Extract the (X, Y) coordinate from the center of the cell holding the provided text.  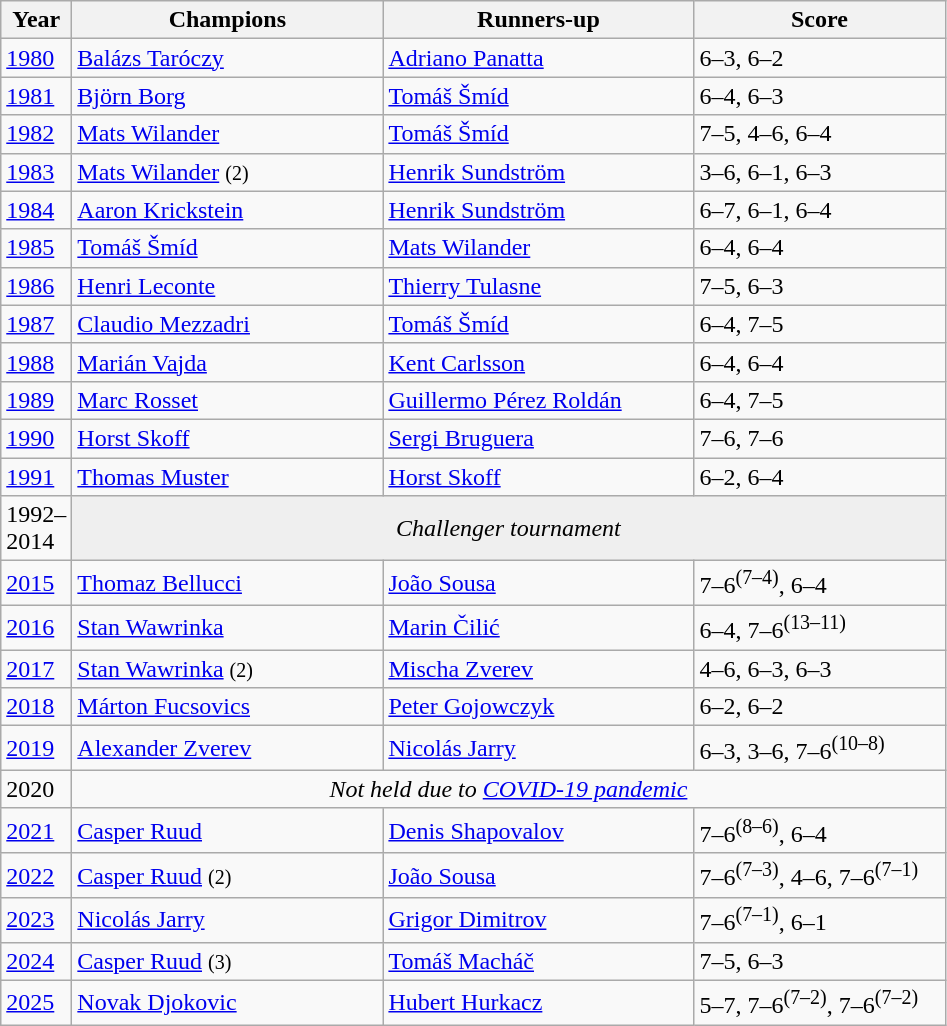
Peter Gojowczyk (538, 707)
2021 (36, 830)
2023 (36, 920)
2024 (36, 961)
1986 (36, 286)
Casper Ruud (2) (228, 876)
Tomáš Macháč (538, 961)
7–6(7–1), 6–1 (820, 920)
Runners-up (538, 20)
1984 (36, 210)
6–4, 7–6(13–11) (820, 628)
Grigor Dimitrov (538, 920)
1985 (36, 248)
Not held due to COVID-19 pandemic (508, 789)
2025 (36, 1002)
Björn Borg (228, 96)
Kent Carlsson (538, 362)
6–3, 6–2 (820, 58)
Marián Vajda (228, 362)
1991 (36, 477)
Thomaz Bellucci (228, 584)
2022 (36, 876)
1992–2014 (36, 528)
1980 (36, 58)
Márton Fucsovics (228, 707)
2017 (36, 669)
Casper Ruud (228, 830)
4–6, 6–3, 6–3 (820, 669)
Adriano Panatta (538, 58)
7–6(7–3), 4–6, 7–6(7–1) (820, 876)
Stan Wawrinka (2) (228, 669)
1989 (36, 400)
2018 (36, 707)
Sergi Bruguera (538, 438)
6–2, 6–2 (820, 707)
6–7, 6–1, 6–4 (820, 210)
Mischa Zverev (538, 669)
1981 (36, 96)
Novak Djokovic (228, 1002)
7–6, 7–6 (820, 438)
2016 (36, 628)
6–4, 6–3 (820, 96)
Stan Wawrinka (228, 628)
1988 (36, 362)
1990 (36, 438)
5–7, 7–6(7–2), 7–6(7–2) (820, 1002)
Henri Leconte (228, 286)
3–6, 6–1, 6–3 (820, 172)
2020 (36, 789)
Alexander Zverev (228, 748)
2019 (36, 748)
1983 (36, 172)
Denis Shapovalov (538, 830)
Year (36, 20)
6–3, 3–6, 7–6(10–8) (820, 748)
Thierry Tulasne (538, 286)
7–5, 4–6, 6–4 (820, 134)
Guillermo Pérez Roldán (538, 400)
2015 (36, 584)
Challenger tournament (508, 528)
Hubert Hurkacz (538, 1002)
7–6(7–4), 6–4 (820, 584)
1982 (36, 134)
Champions (228, 20)
Score (820, 20)
Balázs Taróczy (228, 58)
7–6(8–6), 6–4 (820, 830)
6–2, 6–4 (820, 477)
Casper Ruud (3) (228, 961)
Aaron Krickstein (228, 210)
Mats Wilander (2) (228, 172)
Claudio Mezzadri (228, 324)
Marc Rosset (228, 400)
1987 (36, 324)
Thomas Muster (228, 477)
Marin Čilić (538, 628)
